Output the (x, y) coordinate of the center of the cell containing the given text.  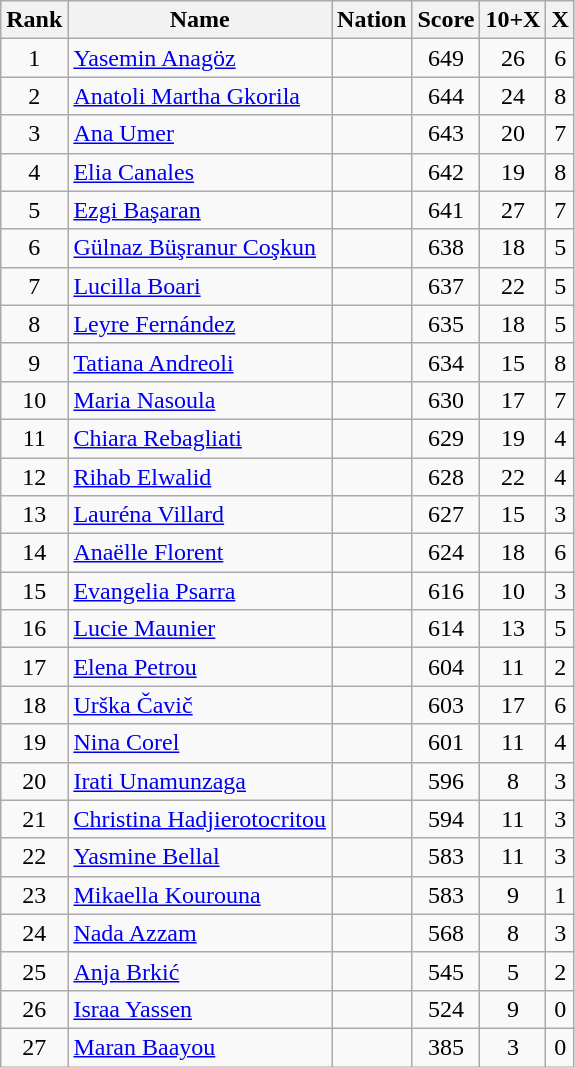
545 (446, 971)
568 (446, 933)
Nina Corel (200, 743)
641 (446, 210)
14 (34, 553)
603 (446, 705)
Yasmine Bellal (200, 857)
Ana Umer (200, 134)
604 (446, 667)
Name (200, 20)
385 (446, 1047)
635 (446, 324)
Anja Brkić (200, 971)
643 (446, 134)
Anatoli Martha Gkorila (200, 96)
Evangelia Psarra (200, 591)
594 (446, 819)
Leyre Fernández (200, 324)
23 (34, 895)
642 (446, 172)
Urška Čavič (200, 705)
634 (446, 362)
624 (446, 553)
Gülnaz Büşranur Coşkun (200, 248)
Nation (372, 20)
Lauréna Villard (200, 515)
637 (446, 286)
10+X (513, 20)
X (560, 20)
12 (34, 477)
Elena Petrou (200, 667)
Irati Unamunzaga (200, 781)
25 (34, 971)
629 (446, 438)
Rihab Elwalid (200, 477)
Ezgi Başaran (200, 210)
638 (446, 248)
649 (446, 58)
Maria Nasoula (200, 400)
616 (446, 591)
Nada Azzam (200, 933)
Lucilla Boari (200, 286)
Christina Hadjierotocritou (200, 819)
Yasemin Anagöz (200, 58)
Elia Canales (200, 172)
Chiara Rebagliati (200, 438)
Mikaella Kourouna (200, 895)
Score (446, 20)
628 (446, 477)
627 (446, 515)
16 (34, 629)
Lucie Maunier (200, 629)
630 (446, 400)
Maran Baayou (200, 1047)
524 (446, 1009)
Anaëlle Florent (200, 553)
Rank (34, 20)
601 (446, 743)
Israa Yassen (200, 1009)
596 (446, 781)
644 (446, 96)
614 (446, 629)
Tatiana Andreoli (200, 362)
21 (34, 819)
